Determine the [x, y] coordinate at the center of the cell enclosing the given text.  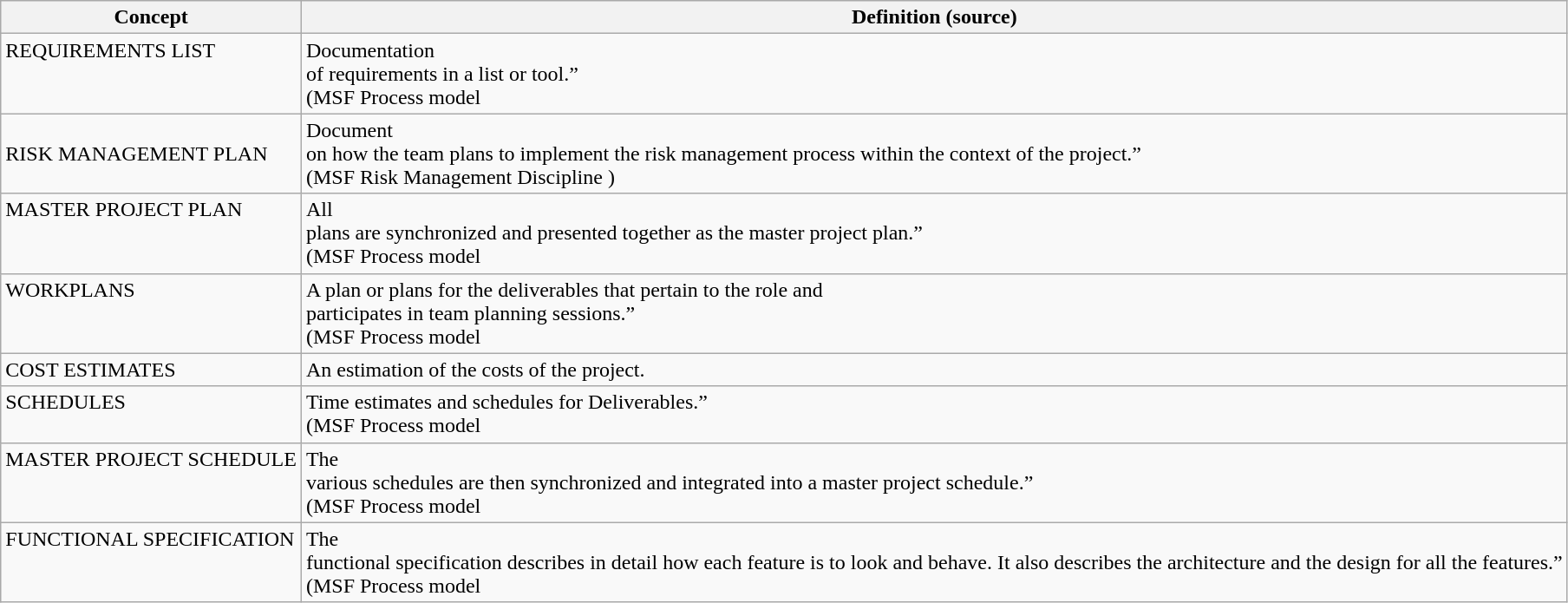
MASTER PROJECT SCHEDULE [151, 482]
Documentationof requirements in a list or tool.”(MSF Process model [934, 74]
Thevarious schedules are then synchronized and integrated into a master project schedule.”(MSF Process model [934, 482]
Concept [151, 17]
Definition (source) [934, 17]
WORKPLANS [151, 313]
RISK MANAGEMENT PLAN [151, 154]
MASTER PROJECT PLAN [151, 233]
Time estimates and schedules for Deliverables.”(MSF Process model [934, 415]
An estimation of the costs of the project. [934, 370]
Documenton how the team plans to implement the risk management process within the context of the project.”(MSF Risk Management Discipline ) [934, 154]
A plan or plans for the deliverables that pertain to the role andparticipates in team planning sessions.”(MSF Process model [934, 313]
SCHEDULES [151, 415]
REQUIREMENTS LIST [151, 74]
FUNCTIONAL SPECIFICATION [151, 562]
COST ESTIMATES [151, 370]
Allplans are synchronized and presented together as the master project plan.”(MSF Process model [934, 233]
